For the text-containing cell, return its midpoint in [X, Y] coordinate format. 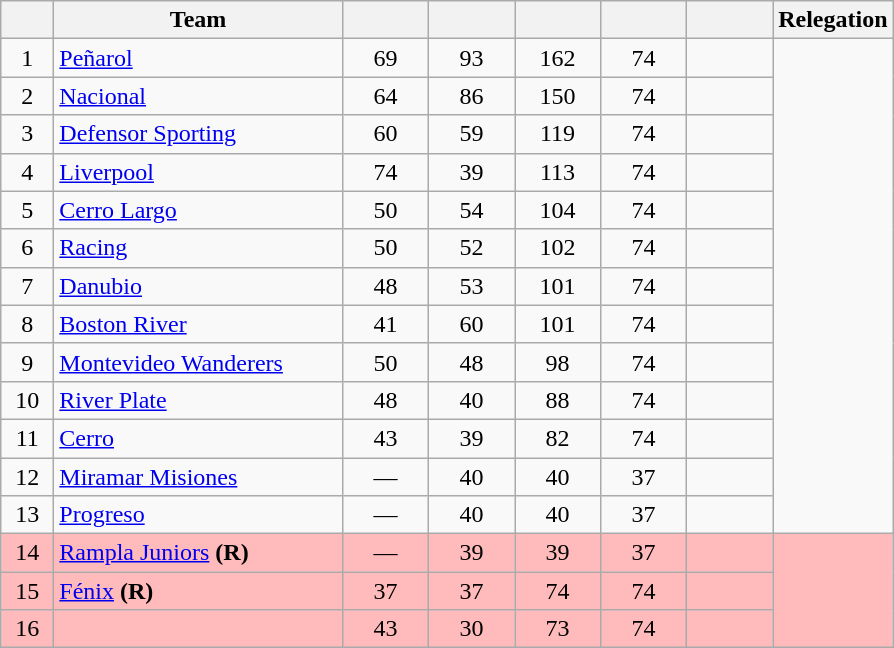
9 [28, 362]
10 [28, 400]
98 [557, 362]
8 [28, 324]
11 [28, 438]
162 [557, 58]
69 [385, 58]
54 [471, 210]
Relegation [833, 20]
6 [28, 248]
15 [28, 591]
Liverpool [198, 172]
12 [28, 477]
14 [28, 553]
Fénix (R) [198, 591]
4 [28, 172]
Miramar Misiones [198, 477]
41 [385, 324]
64 [385, 96]
93 [471, 58]
River Plate [198, 400]
Racing [198, 248]
Progreso [198, 515]
Danubio [198, 286]
Boston River [198, 324]
Montevideo Wanderers [198, 362]
53 [471, 286]
Cerro Largo [198, 210]
30 [471, 629]
102 [557, 248]
Cerro [198, 438]
113 [557, 172]
82 [557, 438]
3 [28, 134]
52 [471, 248]
16 [28, 629]
5 [28, 210]
Team [198, 20]
150 [557, 96]
86 [471, 96]
13 [28, 515]
7 [28, 286]
88 [557, 400]
Defensor Sporting [198, 134]
Peñarol [198, 58]
Nacional [198, 96]
2 [28, 96]
73 [557, 629]
59 [471, 134]
104 [557, 210]
1 [28, 58]
119 [557, 134]
Rampla Juniors (R) [198, 553]
